Find where the given text appears and provide that cell's center as (x, y) coordinate. 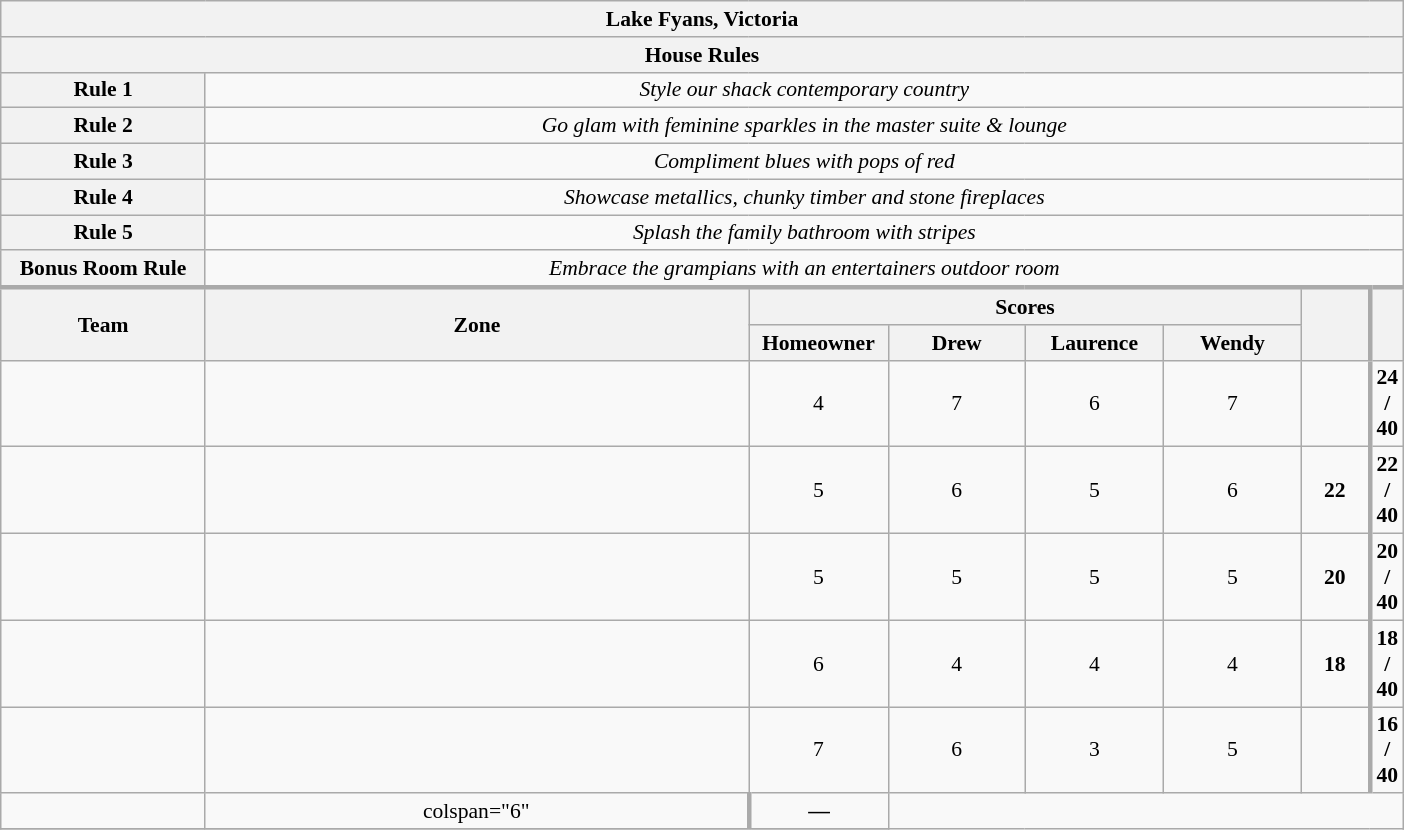
3 (1094, 750)
Go glam with feminine sparkles in the master suite & lounge (804, 126)
Bonus Room Rule (104, 270)
Splash the family bathroom with stripes (804, 233)
18 / 40 (1386, 664)
Rule 1 (104, 90)
Scores (1026, 306)
Homeowner (819, 343)
Rule 4 (104, 197)
20 (1336, 578)
Showcase metallics, chunky timber and stone fireplaces (804, 197)
House Rules (702, 55)
Lake Fyans, Victoria (702, 19)
Rule 3 (104, 162)
Embrace the grampians with an entertainers outdoor room (804, 270)
— (819, 812)
16 / 40 (1386, 750)
colspan="6" (476, 812)
Rule 5 (104, 233)
24 / 40 (1386, 404)
Laurence (1094, 343)
Rule 2 (104, 126)
Wendy (1233, 343)
22 / 40 (1386, 490)
Team (104, 324)
18 (1336, 664)
Zone (476, 324)
Drew (956, 343)
20 / 40 (1386, 578)
Style our shack contemporary country (804, 90)
Compliment blues with pops of red (804, 162)
22 (1336, 490)
